Pinpoint the cell where the given text exists, returning its (X, Y) midpoint coordinate. 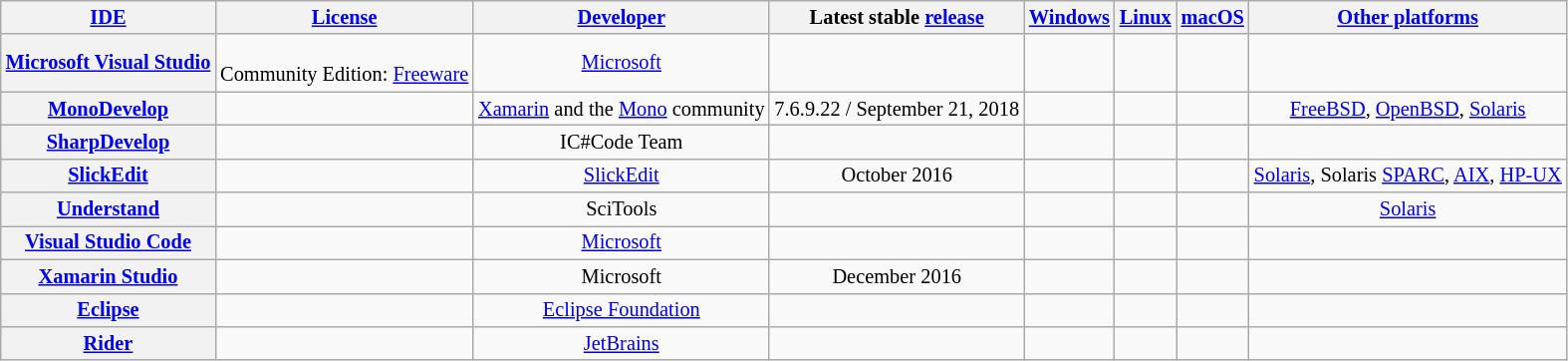
Developer (622, 17)
Microsoft Visual Studio (108, 63)
Other platforms (1409, 17)
Solaris, Solaris SPARC, AIX, HP-UX (1409, 176)
Xamarin Studio (108, 276)
Community Edition: Freeware (345, 63)
Latest stable release (897, 17)
October 2016 (897, 176)
SharpDevelop (108, 142)
Visual Studio Code (108, 242)
MonoDevelop (108, 109)
Xamarin and the Mono community (622, 109)
Rider (108, 343)
SciTools (622, 209)
IC#Code Team (622, 142)
Understand (108, 209)
macOS (1213, 17)
December 2016 (897, 276)
Windows (1070, 17)
JetBrains (622, 343)
License (345, 17)
Solaris (1409, 209)
Eclipse (108, 310)
7.6.9.22 / September 21, 2018 (897, 109)
Eclipse Foundation (622, 310)
Linux (1146, 17)
IDE (108, 17)
FreeBSD, OpenBSD, Solaris (1409, 109)
